Pinpoint the cell where the given text exists, returning its (X, Y) midpoint coordinate. 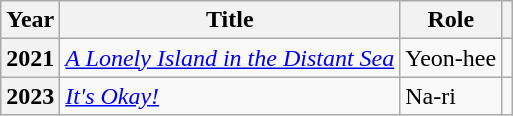
Yeon-hee (451, 58)
2023 (30, 96)
Title (230, 20)
A Lonely Island in the Distant Sea (230, 58)
2021 (30, 58)
Na-ri (451, 96)
Year (30, 20)
It's Okay! (230, 96)
Role (451, 20)
